Search for the cell housing the specified text and yield its [X, Y] center coordinate. 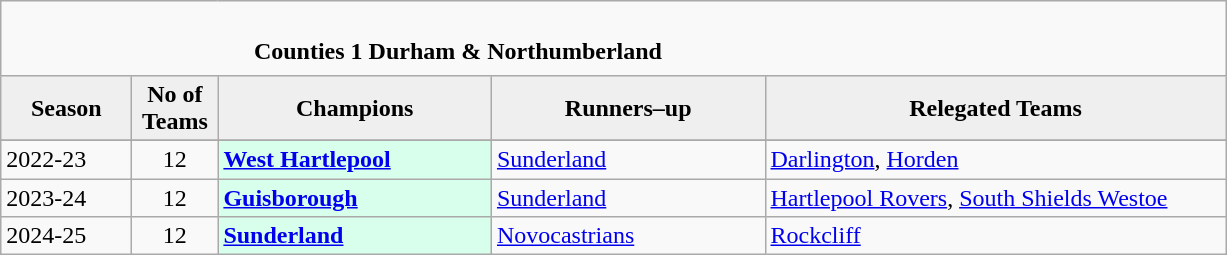
2023-24 [66, 197]
Novocastrians [628, 236]
Season [66, 108]
No of Teams [175, 108]
Guisborough [355, 197]
Hartlepool Rovers, South Shields Westoe [996, 197]
Rockcliff [996, 236]
Relegated Teams [996, 108]
Runners–up [628, 108]
West Hartlepool [355, 159]
Champions [355, 108]
Darlington, Horden [996, 159]
2022-23 [66, 159]
2024-25 [66, 236]
